Output the (x, y) coordinate of the center of the cell containing the given text.  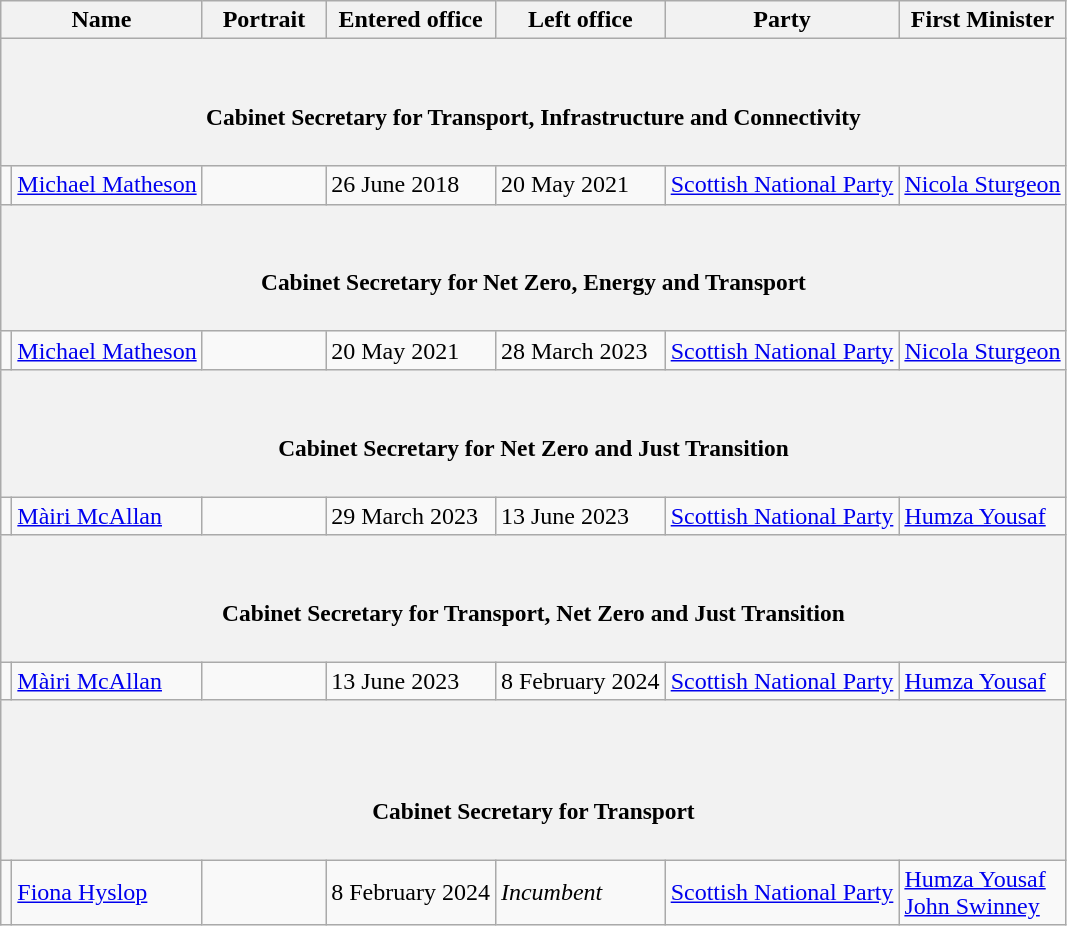
28 March 2023 (580, 350)
Fiona Hyslop (107, 892)
Name (102, 20)
Cabinet Secretary for Net Zero and Just Transition (534, 432)
Humza YousafJohn Swinney (982, 892)
Party (782, 20)
26 June 2018 (411, 185)
Portrait (264, 20)
Entered office (411, 20)
Cabinet Secretary for Transport, Net Zero and Just Transition (534, 598)
29 March 2023 (411, 516)
Cabinet Secretary for Transport (534, 780)
Left office (580, 20)
Cabinet Secretary for Transport, Infrastructure and Connectivity (534, 102)
Incumbent (580, 892)
Cabinet Secretary for Net Zero, Energy and Transport (534, 268)
First Minister (982, 20)
